Extract the [x, y] coordinate from the center of the cell holding the provided text.  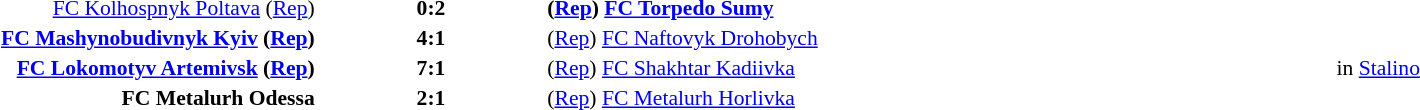
(Rep) FC Shakhtar Kadiivka [735, 68]
(Rep) FC Naftovyk Drohobych [735, 38]
7:1 [432, 68]
4:1 [432, 38]
